Detect which cell encompasses the target text, then output its [X, Y] center coordinate. 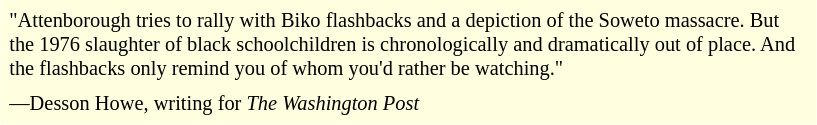
—Desson Howe, writing for The Washington Post [408, 104]
